Find where the given text appears and provide that cell's center as [x, y] coordinate. 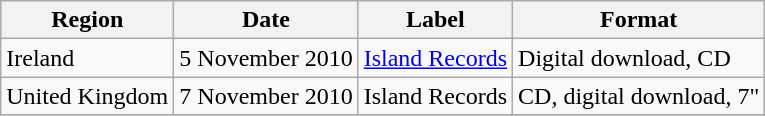
Date [266, 20]
Label [435, 20]
7 November 2010 [266, 96]
Region [88, 20]
5 November 2010 [266, 58]
Ireland [88, 58]
Digital download, CD [639, 58]
Format [639, 20]
United Kingdom [88, 96]
CD, digital download, 7" [639, 96]
